Provide the (X, Y) coordinate of the cell's center where the given text is located.  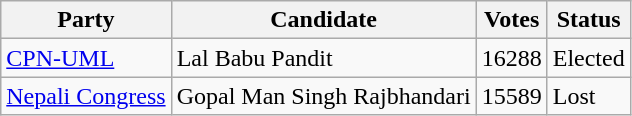
Candidate (324, 20)
Votes (512, 20)
CPN-UML (86, 58)
Status (588, 20)
Nepali Congress (86, 96)
Party (86, 20)
Lost (588, 96)
16288 (512, 58)
Lal Babu Pandit (324, 58)
Gopal Man Singh Rajbhandari (324, 96)
Elected (588, 58)
15589 (512, 96)
